From the cell containing the given text, extract its center point as [x, y] coordinate. 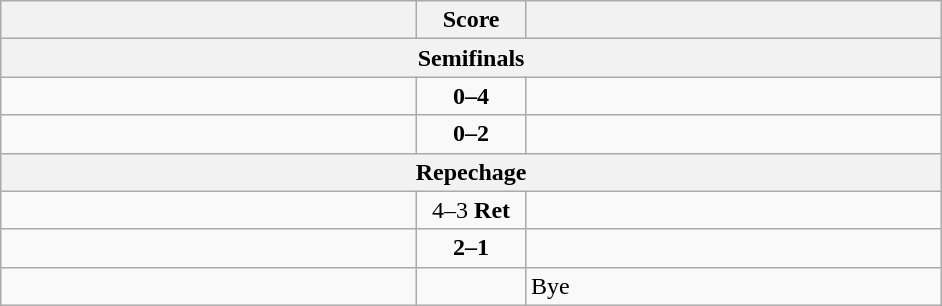
4–3 Ret [472, 210]
0–4 [472, 96]
0–2 [472, 134]
Semifinals [472, 58]
Repechage [472, 172]
Bye [733, 286]
2–1 [472, 248]
Score [472, 20]
